Detect which cell encompasses the target text, then output its [X, Y] center coordinate. 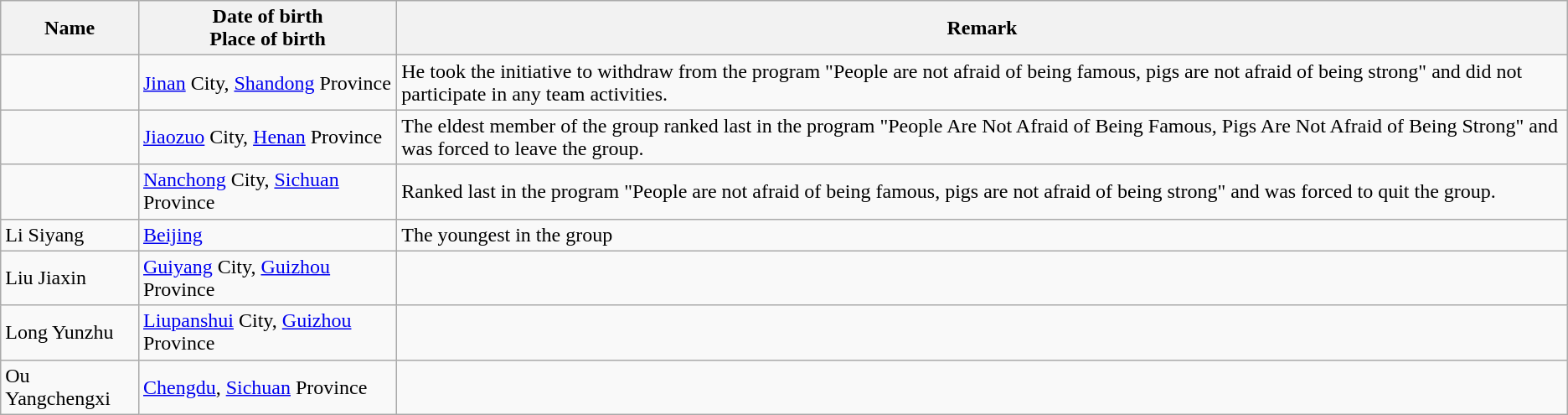
Nanchong City, Sichuan Province [267, 191]
Date of birthPlace of birth [267, 29]
Liu Jiaxin [70, 278]
Beijing [267, 235]
Chengdu, Sichuan Province [267, 387]
Liupanshui City, Guizhou Province [267, 332]
Name [70, 29]
Long Yunzhu [70, 332]
Jinan City, Shandong Province [267, 82]
Guiyang City, Guizhou Province [267, 278]
The youngest in the group [983, 235]
Jiaozuo City, Henan Province [267, 137]
Ranked last in the program "People are not afraid of being famous, pigs are not afraid of being strong" and was forced to quit the group. [983, 191]
Ou Yangchengxi [70, 387]
Li Siyang [70, 235]
Remark [983, 29]
